Provide the (X, Y) coordinate of the cell's center where the given text is located.  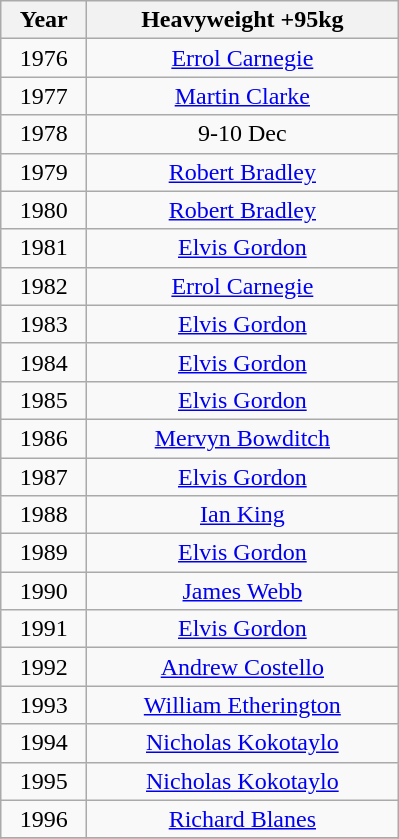
1980 (44, 210)
1990 (44, 591)
Andrew Costello (242, 667)
James Webb (242, 591)
Heavyweight +95kg (242, 20)
1977 (44, 96)
1984 (44, 362)
1985 (44, 400)
1991 (44, 629)
1979 (44, 172)
1995 (44, 781)
1989 (44, 553)
William Etherington (242, 705)
1996 (44, 819)
1978 (44, 134)
1982 (44, 286)
1983 (44, 324)
1976 (44, 58)
Richard Blanes (242, 819)
1986 (44, 438)
1981 (44, 248)
1992 (44, 667)
1988 (44, 515)
1994 (44, 743)
Martin Clarke (242, 96)
Mervyn Bowditch (242, 438)
9-10 Dec (242, 134)
1987 (44, 477)
Year (44, 20)
Ian King (242, 515)
1993 (44, 705)
